Determine the (X, Y) coordinate at the center of the cell enclosing the given text.  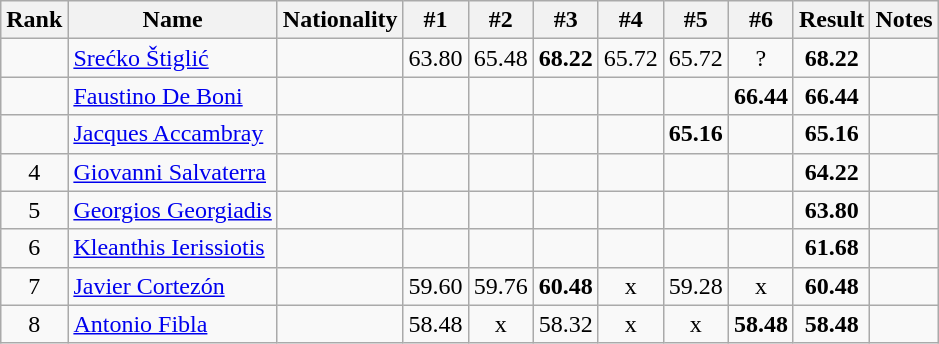
Georgios Georgiadis (172, 210)
5 (34, 210)
Giovanni Salvaterra (172, 172)
Nationality (340, 20)
#6 (760, 20)
65.48 (500, 58)
#3 (566, 20)
Antonio Fibla (172, 324)
#2 (500, 20)
59.60 (436, 286)
59.28 (696, 286)
6 (34, 248)
Rank (34, 20)
Kleanthis Ierissiotis (172, 248)
7 (34, 286)
#1 (436, 20)
Faustino De Boni (172, 96)
59.76 (500, 286)
Srećko Štiglić (172, 58)
61.68 (831, 248)
58.32 (566, 324)
64.22 (831, 172)
#4 (630, 20)
Name (172, 20)
Result (831, 20)
? (760, 58)
Jacques Accambray (172, 134)
Javier Cortezón (172, 286)
Notes (904, 20)
8 (34, 324)
4 (34, 172)
#5 (696, 20)
